Determine the (X, Y) coordinate at the center of the cell enclosing the given text.  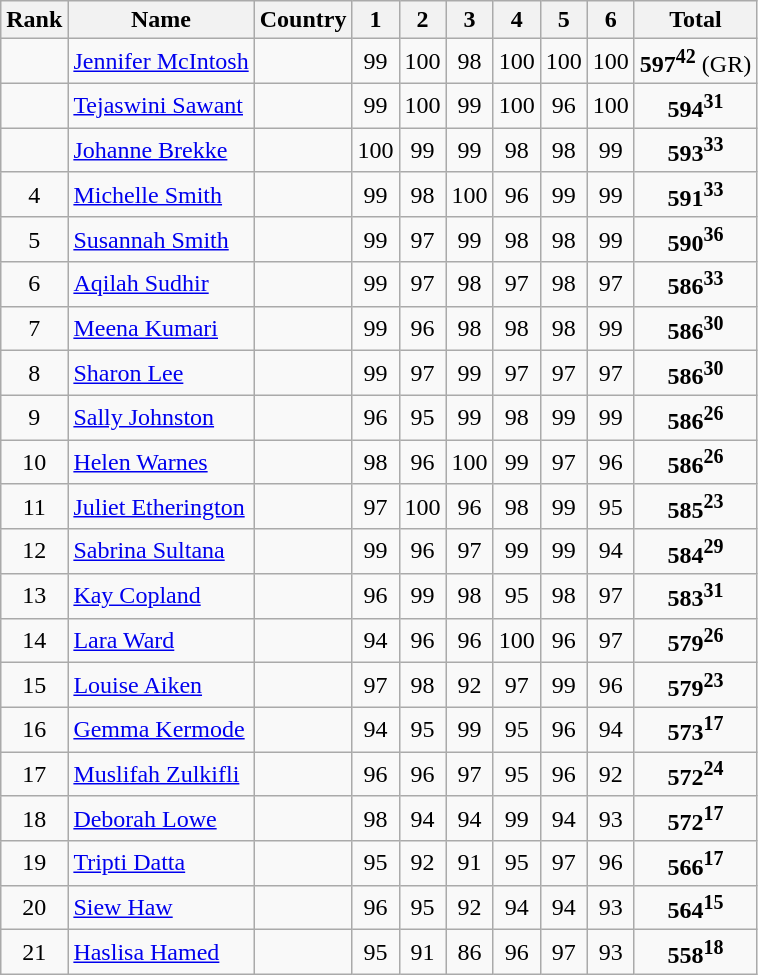
55818 (695, 952)
Sharon Lee (161, 374)
Juliet Etherington (161, 506)
Sally Johnston (161, 418)
Michelle Smith (161, 194)
Lara Ward (161, 640)
Haslisa Hamed (161, 952)
58331 (695, 596)
Tripti Datta (161, 864)
57923 (695, 686)
20 (34, 908)
Siew Haw (161, 908)
59133 (695, 194)
Country (303, 20)
12 (34, 552)
19 (34, 864)
1 (376, 20)
86 (470, 952)
3 (470, 20)
Muslifah Zulkifli (161, 774)
9 (34, 418)
57317 (695, 730)
Total (695, 20)
11 (34, 506)
59333 (695, 150)
58633 (695, 284)
21 (34, 952)
Helen Warnes (161, 462)
Deborah Lowe (161, 818)
Gemma Kermode (161, 730)
14 (34, 640)
Kay Copland (161, 596)
15 (34, 686)
2 (422, 20)
18 (34, 818)
10 (34, 462)
57926 (695, 640)
57224 (695, 774)
57217 (695, 818)
16 (34, 730)
Jennifer McIntosh (161, 62)
Name (161, 20)
58429 (695, 552)
Rank (34, 20)
8 (34, 374)
58523 (695, 506)
Johanne Brekke (161, 150)
Louise Aiken (161, 686)
Aqilah Sudhir (161, 284)
Susannah Smith (161, 240)
59431 (695, 106)
59036 (695, 240)
59742 (GR) (695, 62)
Sabrina Sultana (161, 552)
Meena Kumari (161, 328)
17 (34, 774)
56415 (695, 908)
Tejaswini Sawant (161, 106)
7 (34, 328)
13 (34, 596)
56617 (695, 864)
